Detect which cell encompasses the target text, then output its [x, y] center coordinate. 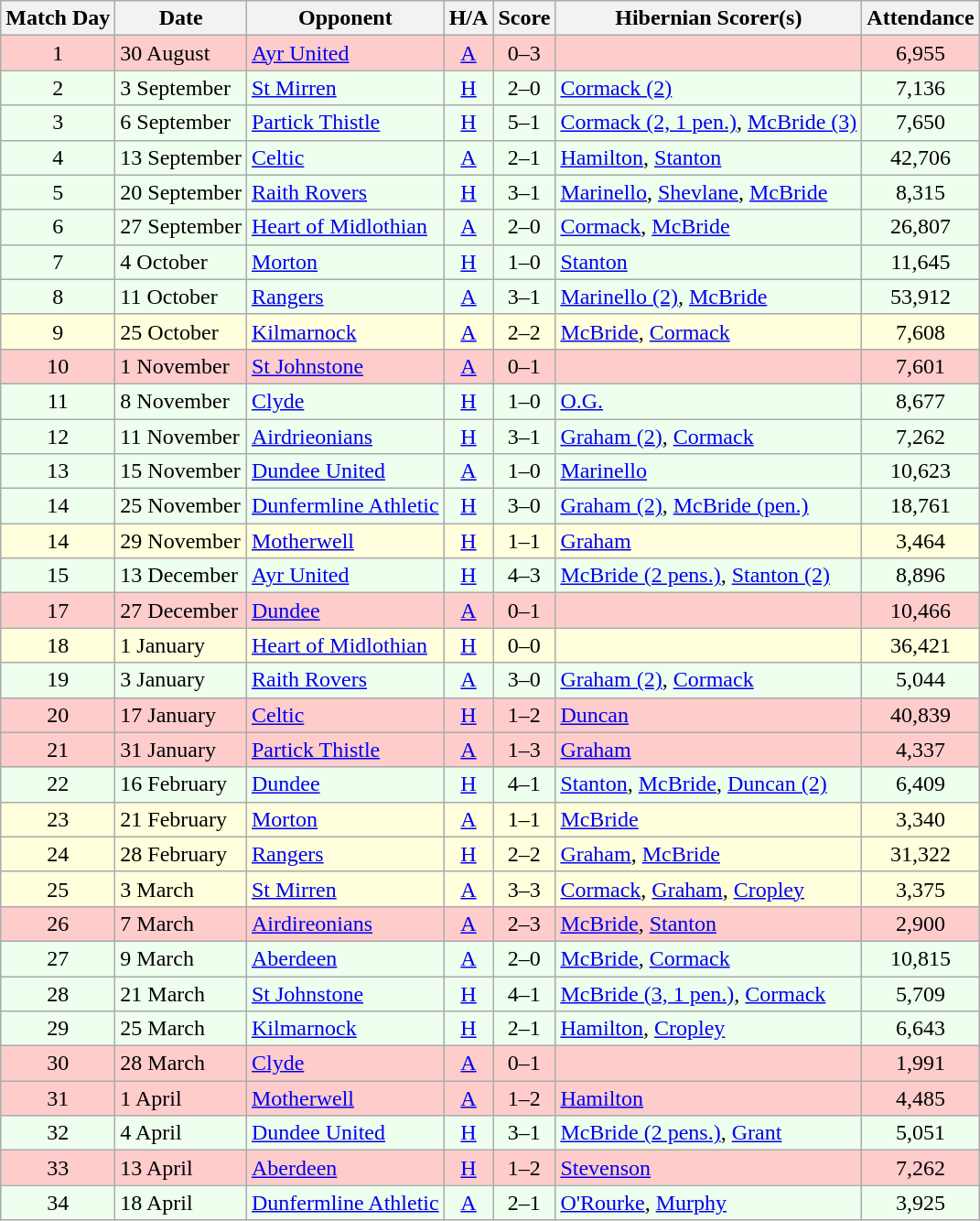
27 December [181, 610]
7,608 [921, 331]
12 [59, 437]
17 January [181, 715]
10,466 [921, 610]
1,991 [921, 1064]
McBride (3, 1 pen.), Cormack [708, 993]
McBride, Stanton [708, 924]
29 [59, 1029]
0–3 [524, 53]
6,955 [921, 53]
8 [59, 297]
4,485 [921, 1098]
Marinello [708, 471]
18 April [181, 1203]
13 April [181, 1168]
17 [59, 610]
Hamilton, Cropley [708, 1029]
7 March [181, 924]
6,643 [921, 1029]
20 September [181, 192]
O.G. [708, 401]
Hamilton [708, 1098]
Stanton [708, 262]
Marinello, Shevlane, McBride [708, 192]
6 September [181, 123]
33 [59, 1168]
5,051 [921, 1133]
Match Day [59, 18]
18 [59, 645]
Graham (2), McBride (pen.) [708, 506]
13 [59, 471]
Graham, McBride [708, 854]
13 December [181, 576]
Cormack, McBride [708, 227]
O'Rourke, Murphy [708, 1203]
6,409 [921, 784]
Cormack (2) [708, 88]
31 [59, 1098]
3 January [181, 680]
21 February [181, 819]
3,340 [921, 819]
11 November [181, 437]
40,839 [921, 715]
31,322 [921, 854]
H/A [468, 18]
4 April [181, 1133]
2,900 [921, 924]
4 October [181, 262]
3–3 [524, 889]
32 [59, 1133]
3 March [181, 889]
1–3 [524, 750]
25 October [181, 331]
25 March [181, 1029]
27 [59, 958]
11 [59, 401]
42,706 [921, 157]
McBride (2 pens.), Grant [708, 1133]
3 September [181, 88]
Duncan [708, 715]
Airdrieonians [345, 437]
21 March [181, 993]
1 November [181, 366]
Cormack, Graham, Cropley [708, 889]
Opponent [345, 18]
4,337 [921, 750]
1 January [181, 645]
18,761 [921, 506]
21 [59, 750]
24 [59, 854]
Stevenson [708, 1168]
8,315 [921, 192]
13 September [181, 157]
16 February [181, 784]
53,912 [921, 297]
15 [59, 576]
2 [59, 88]
Hamilton, Stanton [708, 157]
11 October [181, 297]
10,815 [921, 958]
6 [59, 227]
23 [59, 819]
McBride (2 pens.), Stanton (2) [708, 576]
5–1 [524, 123]
1 April [181, 1098]
8,677 [921, 401]
25 [59, 889]
26,807 [921, 227]
15 November [181, 471]
20 [59, 715]
10,623 [921, 471]
3,925 [921, 1203]
7 [59, 262]
30 [59, 1064]
0–0 [524, 645]
5,709 [921, 993]
Attendance [921, 18]
2–3 [524, 924]
Score [524, 18]
22 [59, 784]
3 [59, 123]
7,136 [921, 88]
9 [59, 331]
Date [181, 18]
8,896 [921, 576]
19 [59, 680]
8 November [181, 401]
34 [59, 1203]
5 [59, 192]
9 March [181, 958]
7,601 [921, 366]
4–3 [524, 576]
28 February [181, 854]
27 September [181, 227]
30 August [181, 53]
29 November [181, 541]
Marinello (2), McBride [708, 297]
1 [59, 53]
Airdireonians [345, 924]
10 [59, 366]
3,375 [921, 889]
31 January [181, 750]
McBride [708, 819]
Cormack (2, 1 pen.), McBride (3) [708, 123]
5,044 [921, 680]
3,464 [921, 541]
Stanton, McBride, Duncan (2) [708, 784]
28 [59, 993]
4 [59, 157]
11,645 [921, 262]
25 November [181, 506]
36,421 [921, 645]
Hibernian Scorer(s) [708, 18]
7,650 [921, 123]
28 March [181, 1064]
26 [59, 924]
